Return the [x, y] coordinate for the center point of the cell that contains the specified text.  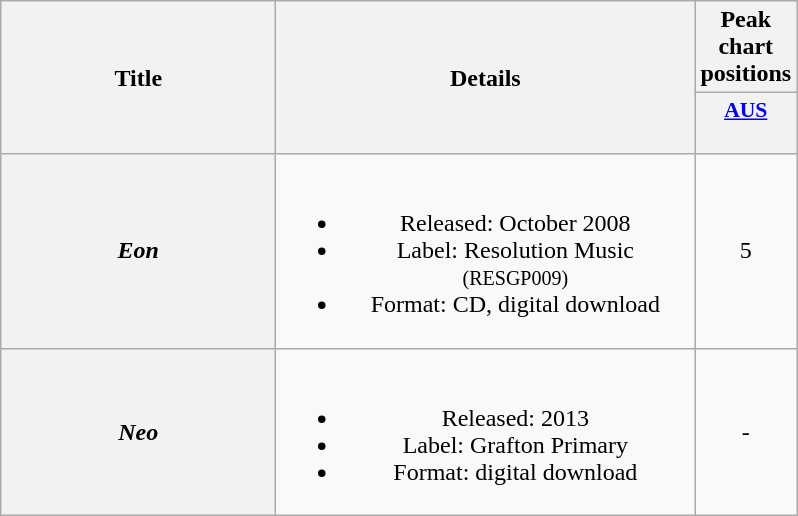
Released: October 2008Label: Resolution Music (RESGP009)Format: CD, digital download [486, 251]
Eon [138, 251]
Details [486, 78]
5 [746, 251]
Released: 2013Label: Grafton PrimaryFormat: digital download [486, 432]
Neo [138, 432]
AUS [746, 124]
Title [138, 78]
- [746, 432]
Peak chart positions [746, 47]
